Pinpoint the cell where the given text exists, returning its (x, y) midpoint coordinate. 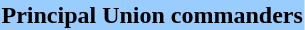
Principal Union commanders (152, 15)
